Scan for the cell matching the given text and deliver its [X, Y] coordinate at center. 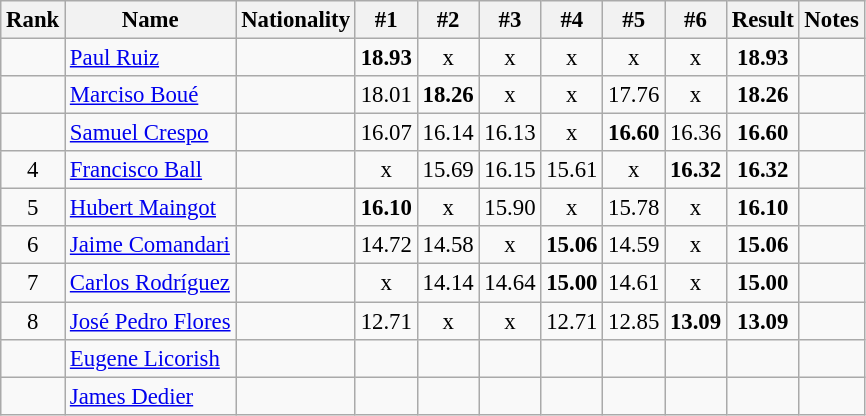
16.15 [510, 170]
16.36 [696, 133]
14.61 [634, 283]
15.78 [634, 208]
Carlos Rodríguez [150, 283]
Name [150, 20]
18.01 [386, 95]
Result [762, 20]
14.72 [386, 245]
#3 [510, 20]
Marciso Boué [150, 95]
Hubert Maingot [150, 208]
#2 [448, 20]
Jaime Comandari [150, 245]
7 [33, 283]
Eugene Licorish [150, 358]
#1 [386, 20]
Notes [832, 20]
14.59 [634, 245]
6 [33, 245]
15.61 [572, 170]
José Pedro Flores [150, 321]
16.14 [448, 133]
14.14 [448, 283]
17.76 [634, 95]
Paul Ruiz [150, 58]
14.58 [448, 245]
#6 [696, 20]
5 [33, 208]
12.85 [634, 321]
#4 [572, 20]
James Dedier [150, 396]
Rank [33, 20]
16.07 [386, 133]
14.64 [510, 283]
Samuel Crespo [150, 133]
15.90 [510, 208]
15.69 [448, 170]
Francisco Ball [150, 170]
16.13 [510, 133]
#5 [634, 20]
4 [33, 170]
Nationality [296, 20]
8 [33, 321]
